Return the (X, Y) coordinate for the center point of the cell that contains the specified text.  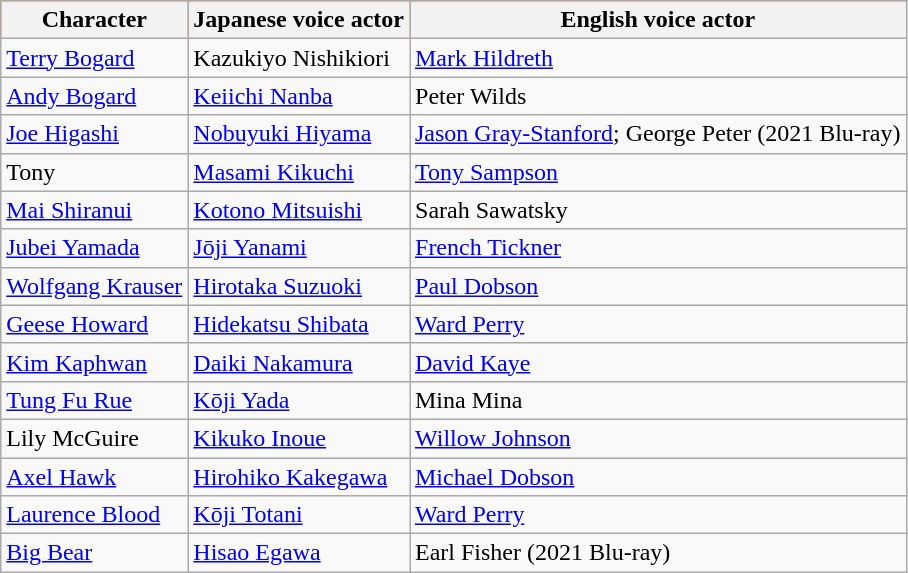
Andy Bogard (94, 96)
Masami Kikuchi (299, 172)
Terry Bogard (94, 58)
Axel Hawk (94, 477)
Sarah Sawatsky (658, 210)
Hirohiko Kakegawa (299, 477)
Wolfgang Krauser (94, 286)
Kōji Totani (299, 515)
Hidekatsu Shibata (299, 324)
Big Bear (94, 553)
David Kaye (658, 362)
Tung Fu Rue (94, 400)
Jōji Yanami (299, 248)
Paul Dobson (658, 286)
Hirotaka Suzuoki (299, 286)
Mai Shiranui (94, 210)
Kōji Yada (299, 400)
Kazukiyo Nishikiori (299, 58)
Hisao Egawa (299, 553)
English voice actor (658, 20)
Nobuyuki Hiyama (299, 134)
French Tickner (658, 248)
Kikuko Inoue (299, 438)
Tony (94, 172)
Mina Mina (658, 400)
Keiichi Nanba (299, 96)
Japanese voice actor (299, 20)
Mark Hildreth (658, 58)
Earl Fisher (2021 Blu-ray) (658, 553)
Joe Higashi (94, 134)
Geese Howard (94, 324)
Kotono Mitsuishi (299, 210)
Character (94, 20)
Daiki Nakamura (299, 362)
Jason Gray-Stanford; George Peter (2021 Blu-ray) (658, 134)
Willow Johnson (658, 438)
Peter Wilds (658, 96)
Kim Kaphwan (94, 362)
Michael Dobson (658, 477)
Lily McGuire (94, 438)
Tony Sampson (658, 172)
Jubei Yamada (94, 248)
Laurence Blood (94, 515)
